Identify which cell holds the provided text, then report its (x, y) central coordinate. 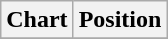
Chart (37, 20)
Position (120, 20)
